Provide the [x, y] coordinate of the cell's center where the given text is located.  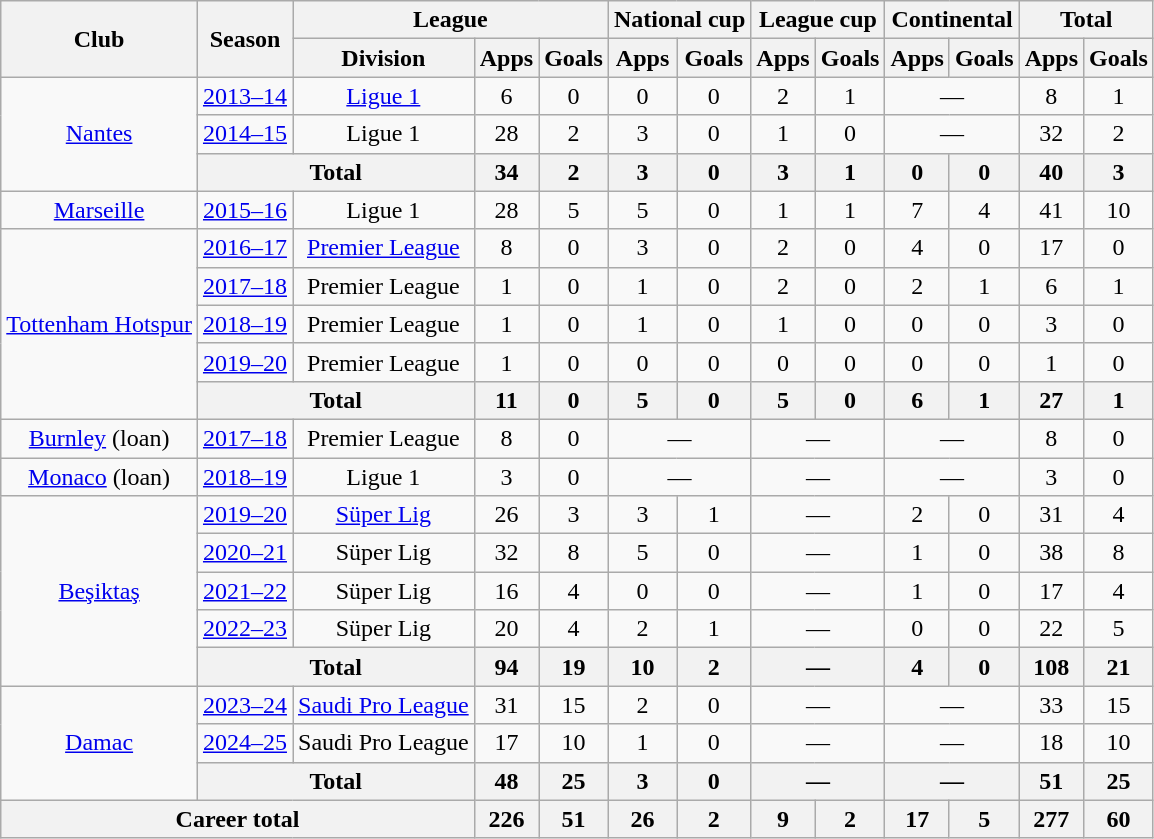
League [450, 20]
60 [1119, 819]
16 [506, 591]
Club [100, 39]
League cup [818, 20]
48 [506, 781]
2020–21 [244, 553]
108 [1051, 667]
7 [917, 210]
2013–14 [244, 96]
Beşiktaş [100, 591]
Career total [238, 819]
11 [506, 400]
94 [506, 667]
21 [1119, 667]
2023–24 [244, 705]
Division [383, 58]
34 [506, 172]
2016–17 [244, 248]
226 [506, 819]
2015–16 [244, 210]
2014–15 [244, 134]
Continental [952, 20]
2021–22 [244, 591]
9 [783, 819]
Tottenham Hotspur [100, 324]
27 [1051, 400]
Nantes [100, 134]
Monaco (loan) [100, 477]
Marseille [100, 210]
22 [1051, 629]
19 [574, 667]
2022–23 [244, 629]
Burnley (loan) [100, 438]
2024–25 [244, 743]
18 [1051, 743]
33 [1051, 705]
40 [1051, 172]
41 [1051, 210]
20 [506, 629]
Season [244, 39]
Damac [100, 743]
277 [1051, 819]
38 [1051, 553]
National cup [679, 20]
